Return (x, y) of the center of cell containing provided text 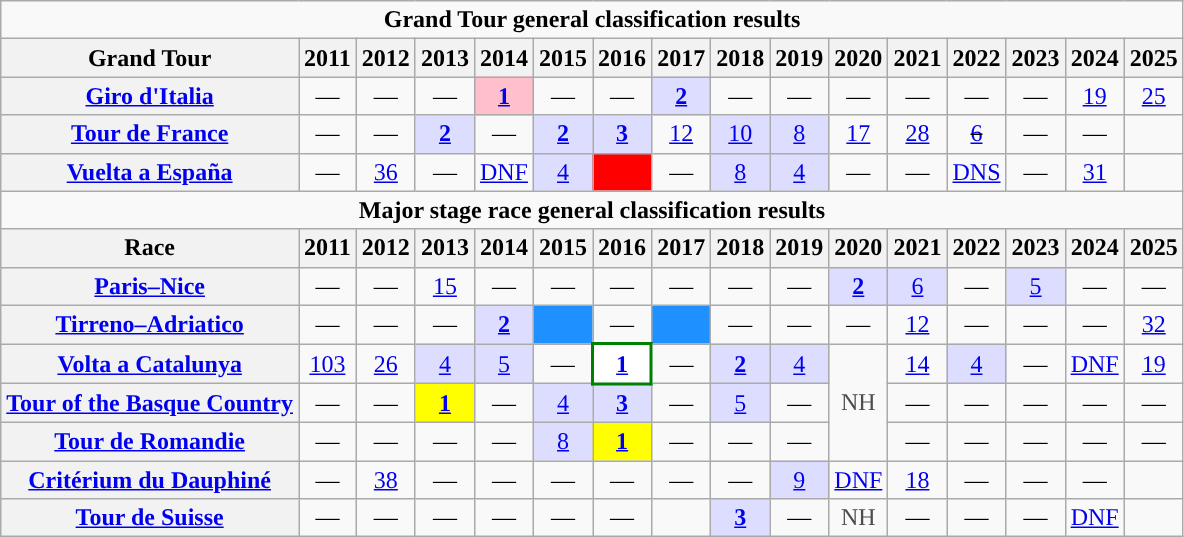
31 (1094, 172)
Paris–Nice (150, 286)
Grand Tour (150, 58)
Vuelta a España (150, 172)
DNS (976, 172)
Tirreno–Adriatico (150, 324)
32 (1154, 324)
17 (858, 134)
Tour de Romandie (150, 441)
Grand Tour general classification results (592, 20)
18 (918, 479)
Major stage race general classification results (592, 210)
15 (444, 286)
Tour de Suisse (150, 518)
36 (386, 172)
Giro d'Italia (150, 96)
Tour of the Basque Country (150, 404)
9 (800, 479)
Critérium du Dauphiné (150, 479)
25 (1154, 96)
26 (386, 364)
Volta a Catalunya (150, 364)
38 (386, 479)
10 (740, 134)
Race (150, 248)
Tour de France (150, 134)
28 (918, 134)
14 (918, 364)
103 (328, 364)
